Return (X, Y) of the center of cell containing provided text 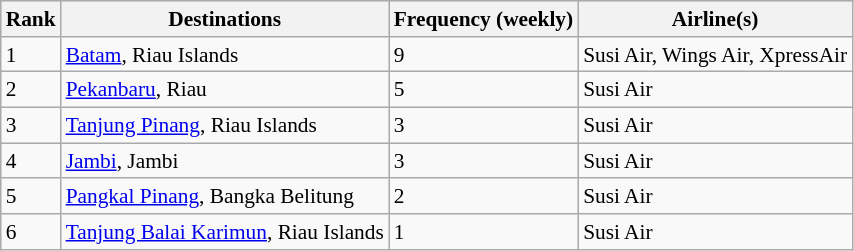
Tanjung Balai Karimun, Riau Islands (225, 232)
Pekanbaru, Riau (225, 90)
Tanjung Pinang, Riau Islands (225, 126)
Jambi, Jambi (225, 161)
Frequency (weekly) (484, 19)
Batam, Riau Islands (225, 55)
Destinations (225, 19)
Pangkal Pinang, Bangka Belitung (225, 197)
6 (31, 232)
4 (31, 161)
Rank (31, 19)
9 (484, 55)
Airline(s) (715, 19)
Susi Air, Wings Air, XpressAir (715, 55)
